Detect which cell encompasses the target text, then output its (X, Y) center coordinate. 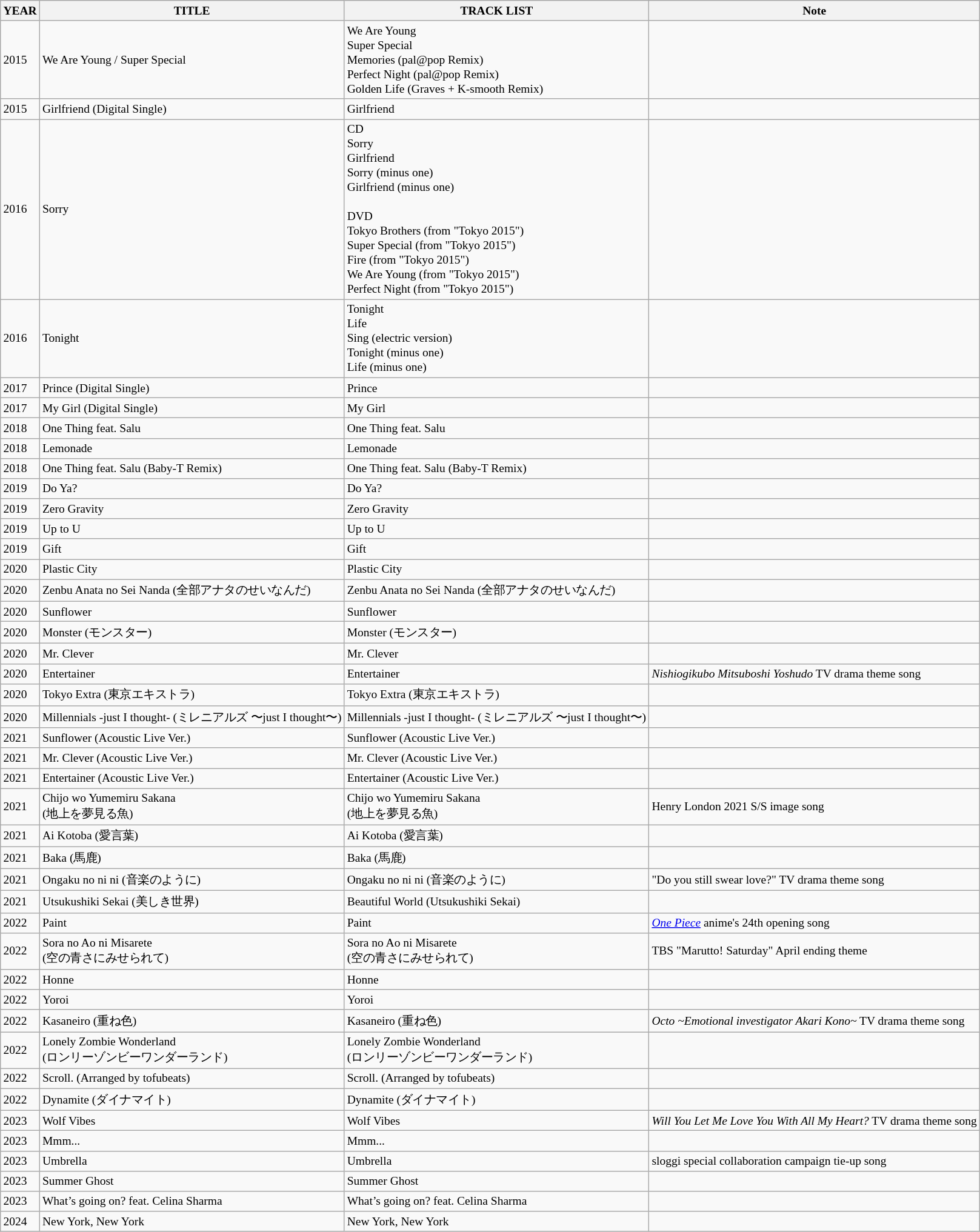
One Piece anime's 24th opening song (815, 922)
Octo ~Emotional investigator Akari Kono~ TV drama theme song (815, 1021)
Girlfriend (Digital Single) (192, 109)
My Girl (497, 407)
YEAR (21, 11)
Tonight (192, 338)
Sorry (192, 210)
Henry London 2021 S/S image song (815, 807)
Girlfriend (497, 109)
Prince (Digital Single) (192, 388)
Will You Let Me Love You With All My Heart? TV drama theme song (815, 1120)
TRACK LIST (497, 11)
TBS "Marutto! Saturday" April ending theme (815, 951)
Note (815, 11)
sloggi special collaboration campaign tie-up song (815, 1161)
2024 (21, 1222)
We Are Young / Super Special (192, 59)
Nishiogikubo Mitsuboshi Yoshudo TV drama theme song (815, 674)
Beautiful World (Utsukushiki Sekai) (497, 902)
We Are YoungSuper SpecialMemories (pal@pop Remix)Perfect Night (pal@pop Remix)Golden Life (Graves + K-smooth Remix) (497, 59)
Prince (497, 388)
"Do you still swear love?" TV drama theme song (815, 880)
TITLE (192, 11)
My Girl (Digital Single) (192, 407)
Utsukushiki Sekai (美しき世界) (192, 902)
TonightLifeSing (electric version)Tonight (minus one)Life (minus one) (497, 338)
